For the text-containing cell, return its midpoint in (x, y) coordinate format. 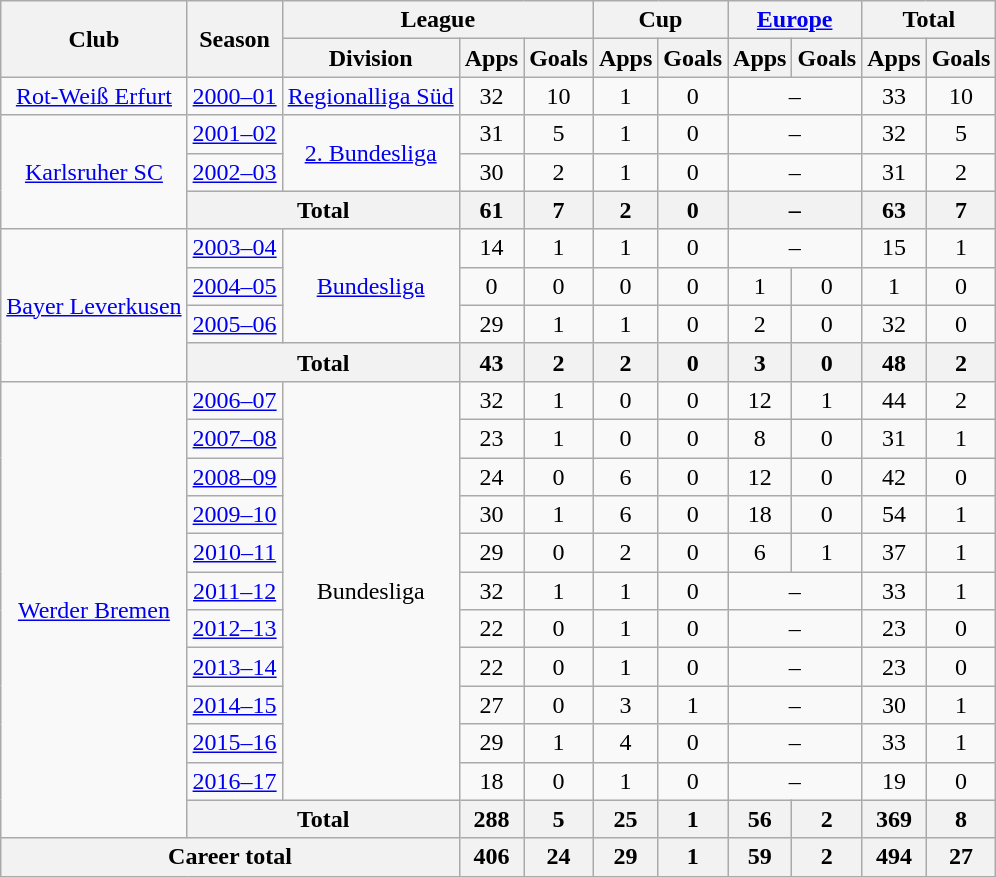
2016–17 (234, 781)
2015–16 (234, 743)
Club (94, 39)
4 (625, 743)
54 (894, 515)
Bayer Leverkusen (94, 305)
2010–11 (234, 553)
37 (894, 553)
League (438, 20)
2003–04 (234, 248)
Career total (230, 857)
2002–03 (234, 172)
Karlsruher SC (94, 172)
Werder Bremen (94, 610)
2000–01 (234, 96)
Division (370, 58)
369 (894, 819)
19 (894, 781)
Rot-Weiß Erfurt (94, 96)
2009–10 (234, 515)
14 (491, 248)
2001–02 (234, 134)
2005–06 (234, 324)
Europe (795, 20)
2004–05 (234, 286)
25 (625, 819)
48 (894, 362)
2008–09 (234, 477)
2013–14 (234, 667)
Cup (660, 20)
63 (894, 210)
44 (894, 400)
2011–12 (234, 591)
494 (894, 857)
2012–13 (234, 629)
2007–08 (234, 438)
288 (491, 819)
43 (491, 362)
Season (234, 39)
Regionalliga Süd (370, 96)
42 (894, 477)
15 (894, 248)
56 (760, 819)
59 (760, 857)
2014–15 (234, 705)
61 (491, 210)
2006–07 (234, 400)
406 (491, 857)
2. Bundesliga (370, 153)
